Capture the cell that displays the provided text and extract its (X, Y) central coordinate. 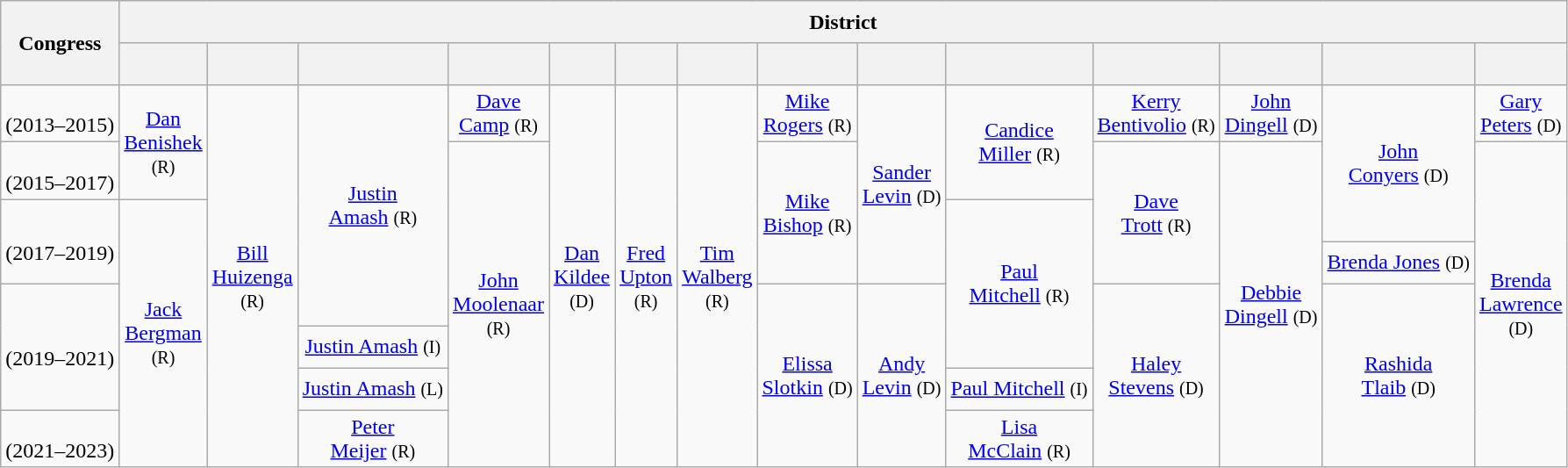
KerryBentivolio (R) (1156, 114)
PeterMeijer (R) (372, 439)
(2015–2017) (60, 170)
(2013–2015) (60, 114)
DebbieDingell (D) (1271, 305)
(2021–2023) (60, 439)
JackBergman(R) (163, 334)
FredUpton(R) (646, 276)
JohnMoolenaar(R) (498, 305)
DaveCamp (R) (498, 114)
MikeBishop (R) (807, 212)
DaveTrott (R) (1156, 212)
AndyLevin (D) (902, 376)
JohnDingell (D) (1271, 114)
SanderLevin (D) (902, 184)
MikeRogers (R) (807, 114)
HaleyStevens (D) (1156, 376)
PaulMitchell (R) (1020, 284)
Brenda Jones (D) (1399, 263)
Justin Amash (I) (372, 347)
ElissaSlotkin (D) (807, 376)
Paul Mitchell (I) (1020, 389)
JustinAmash (R) (372, 205)
(2019–2021) (60, 347)
GaryPeters (D) (1521, 114)
DanBenishek(R) (163, 142)
BillHuizenga(R) (253, 276)
RashidaTlaib (D) (1399, 376)
CandiceMiller (R) (1020, 142)
District (843, 22)
LisaMcClain (R) (1020, 439)
Cong­ress (60, 43)
TimWalberg(R) (718, 276)
JohnConyers (D) (1399, 163)
DanKildee(D) (583, 276)
Justin Amash (L) (372, 389)
(2017–2019) (60, 241)
BrendaLawrence(D) (1521, 305)
